Locate the cell with the specified text and output its (x, y) center coordinate. 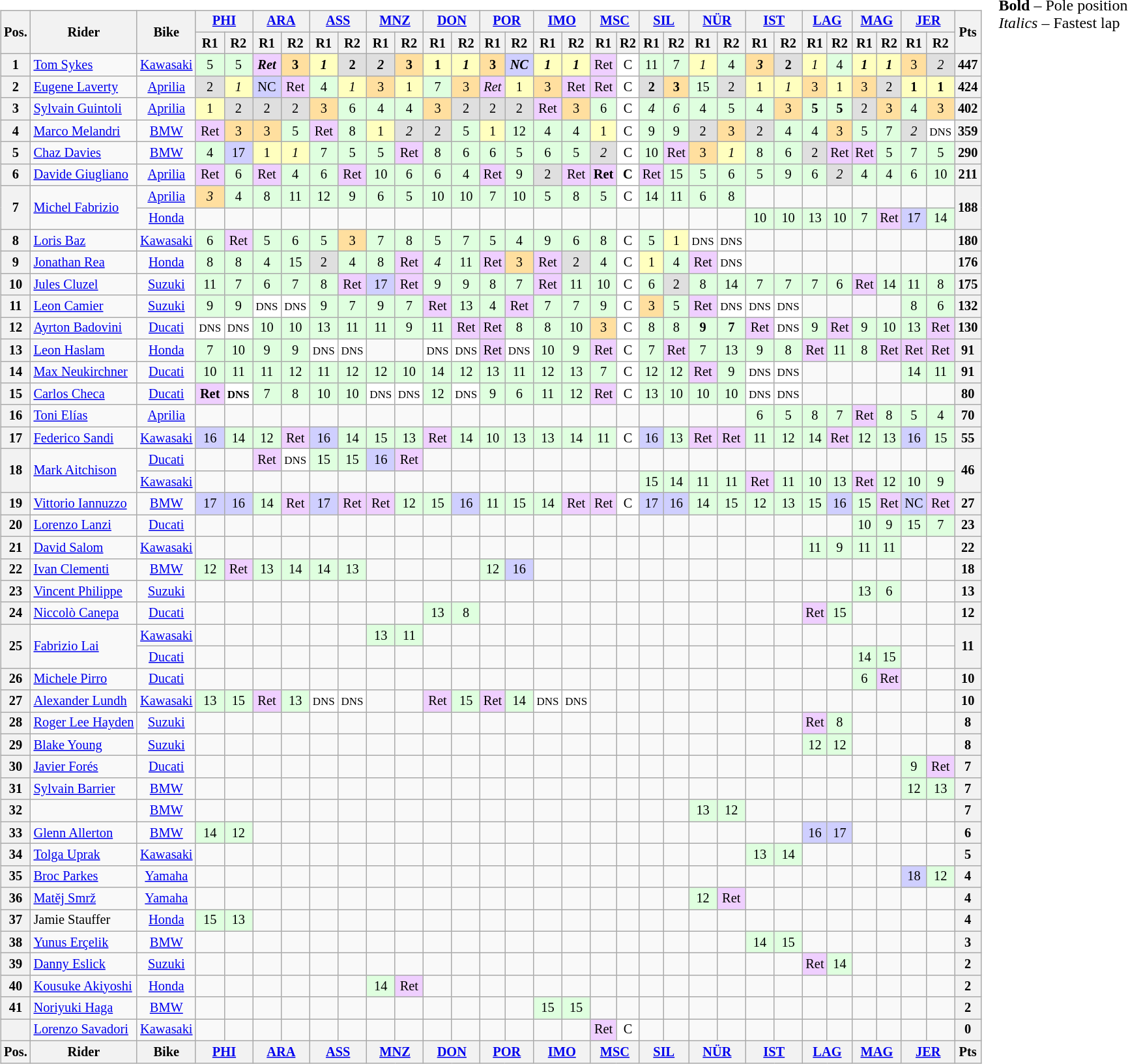
Danny Eslick (84, 964)
211 (968, 175)
Jules Cluzel (84, 285)
32 (16, 811)
Tolga Uprak (84, 855)
Alexander Lundh (84, 701)
Max Neukirchner (84, 372)
180 (968, 240)
Vincent Philippe (84, 592)
39 (16, 964)
Javier Forés (84, 767)
21 (16, 547)
Niccolò Canepa (84, 613)
Davide Giugliano (84, 175)
290 (968, 153)
Michele Pirro (84, 679)
175 (968, 285)
Chaz Davies (84, 153)
33 (16, 833)
Jonathan Rea (84, 263)
Ayrton Badovini (84, 328)
Sylvain Guintoli (84, 109)
25 (16, 646)
41 (16, 1008)
Lorenzo Lanzi (84, 526)
55 (968, 438)
Mark Aitchison (84, 470)
Sylvain Barrier (84, 789)
0 (968, 1030)
37 (16, 921)
Michel Fabrizio (84, 207)
Jamie Stauffer (84, 921)
188 (968, 207)
24 (16, 613)
20 (16, 526)
Fabrizio Lai (84, 646)
Tom Sykes (84, 65)
35 (16, 876)
Lorenzo Savadori (84, 1030)
402 (968, 109)
Loris Baz (84, 240)
26 (16, 679)
36 (16, 899)
70 (968, 416)
Matěj Smrž (84, 899)
132 (968, 306)
29 (16, 745)
447 (968, 65)
Ivan Clementi (84, 569)
Kousuke Akiyoshi (84, 986)
46 (968, 470)
28 (16, 723)
176 (968, 263)
38 (16, 942)
David Salom (84, 547)
Roger Lee Hayden (84, 723)
Noriyuki Haga (84, 1008)
Toni Elías (84, 416)
Leon Haslam (84, 350)
Leon Camier (84, 306)
Broc Parkes (84, 876)
424 (968, 87)
80 (968, 394)
31 (16, 789)
Vittorio Iannuzzo (84, 504)
40 (16, 986)
Marco Melandri (84, 131)
Glenn Allerton (84, 833)
34 (16, 855)
30 (16, 767)
19 (16, 504)
Blake Young (84, 745)
130 (968, 328)
Eugene Laverty (84, 87)
359 (968, 131)
Carlos Checa (84, 394)
Yunus Erçelik (84, 942)
Federico Sandi (84, 438)
